Capture the cell that displays the provided text and extract its (x, y) central coordinate. 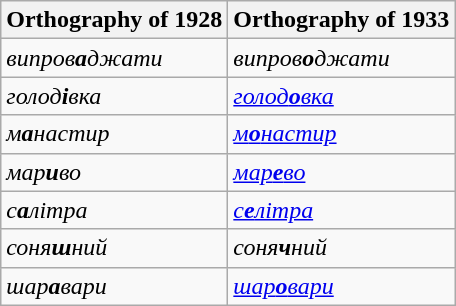
монастир (342, 134)
селітра (342, 210)
голодовка (342, 96)
голодівка (114, 96)
салітра (114, 210)
мариво (114, 172)
манастир (114, 134)
соняшний (114, 248)
шаравари (114, 286)
випроводжати (342, 58)
Orthography of 1928 (114, 20)
Orthography of 1933 (342, 20)
марево (342, 172)
випроваджати (114, 58)
сонячний (342, 248)
шаровари (342, 286)
